Detect which cell encompasses the target text, then output its (x, y) center coordinate. 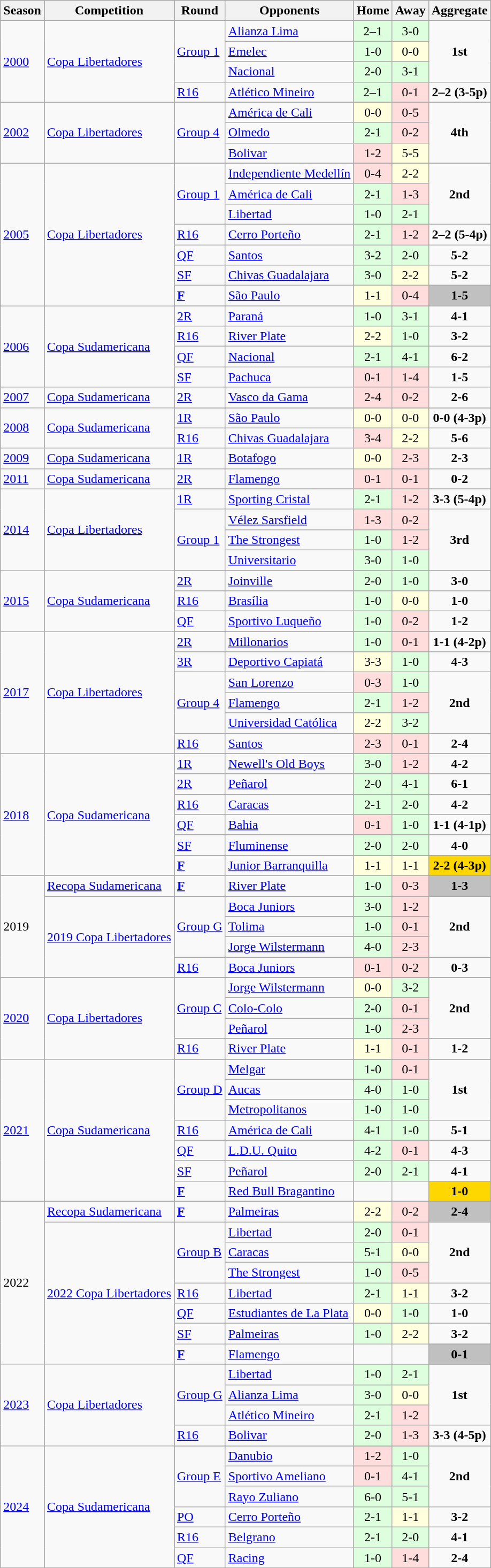
Pachuca (289, 377)
3-3 (5-4p) (459, 499)
Fluminense (289, 845)
3rd (459, 540)
2022 (22, 1282)
Group D (200, 1089)
2007 (22, 397)
Rayo Zuliano (289, 1496)
3-3 (4-5p) (459, 1435)
Joinville (289, 580)
Emelec (289, 51)
Botafogo (289, 458)
Independiente Medellín (289, 173)
Danubio (289, 1456)
5-6 (459, 438)
2005 (22, 234)
1-1 (4-2p) (459, 642)
2011 (22, 479)
Universitario (289, 560)
2019 (22, 926)
Aucas (289, 1089)
2015 (22, 601)
6-2 (459, 357)
Bahia (289, 825)
3R (200, 662)
Vélez Sarsfield (289, 519)
Estudiantes de La Plata (289, 1313)
Universidad Católica (289, 723)
Junior Barranquilla (289, 865)
Home (373, 11)
Brasília (289, 601)
L.D.U. Quito (289, 1150)
0-0 (4-3p) (459, 418)
6-0 (373, 1496)
2022 Copa Libertadores (109, 1293)
2024 (22, 1506)
5-5 (410, 153)
1-1 (4-1p) (459, 825)
2–2 (5-4p) (459, 234)
2020 (22, 1018)
Sporting Cristal (289, 499)
2000 (22, 62)
PO (200, 1517)
Opponents (289, 11)
2006 (22, 347)
Season (22, 11)
2021 (22, 1130)
Olmedo (289, 133)
Group C (200, 1008)
San Lorenzo (289, 682)
Group E (200, 1476)
2008 (22, 428)
2-6 (459, 397)
Round (200, 11)
2002 (22, 133)
2017 (22, 693)
2-2 (4-3p) (459, 865)
2019 Copa Libertadores (109, 937)
2023 (22, 1405)
Tolima (289, 927)
6-1 (459, 784)
Metropolitanos (289, 1110)
Melgar (289, 1069)
Colo-Colo (289, 1008)
Competition (109, 11)
Aggregate (459, 11)
Millonarios (289, 642)
Sportivo Luqueño (289, 621)
Newell's Old Boys (289, 764)
Red Bull Bragantino (289, 1191)
2014 (22, 529)
Belgrano (289, 1537)
4th (459, 133)
3-4 (373, 438)
2009 (22, 458)
Sportivo Ameliano (289, 1476)
Group B (200, 1252)
Paraná (289, 316)
3-3 (373, 662)
2–2 (3-5p) (459, 92)
Racing (289, 1558)
Deportivo Capiatá (289, 662)
Vasco da Gama (289, 397)
Away (410, 11)
2018 (22, 814)
